Return the [x, y] coordinate for the center point of the cell that contains the specified text.  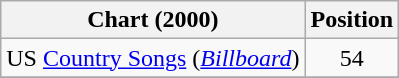
Chart (2000) [153, 20]
US Country Songs (Billboard) [153, 58]
Position [352, 20]
54 [352, 58]
